Locate the cell with the specified text and output its [X, Y] center coordinate. 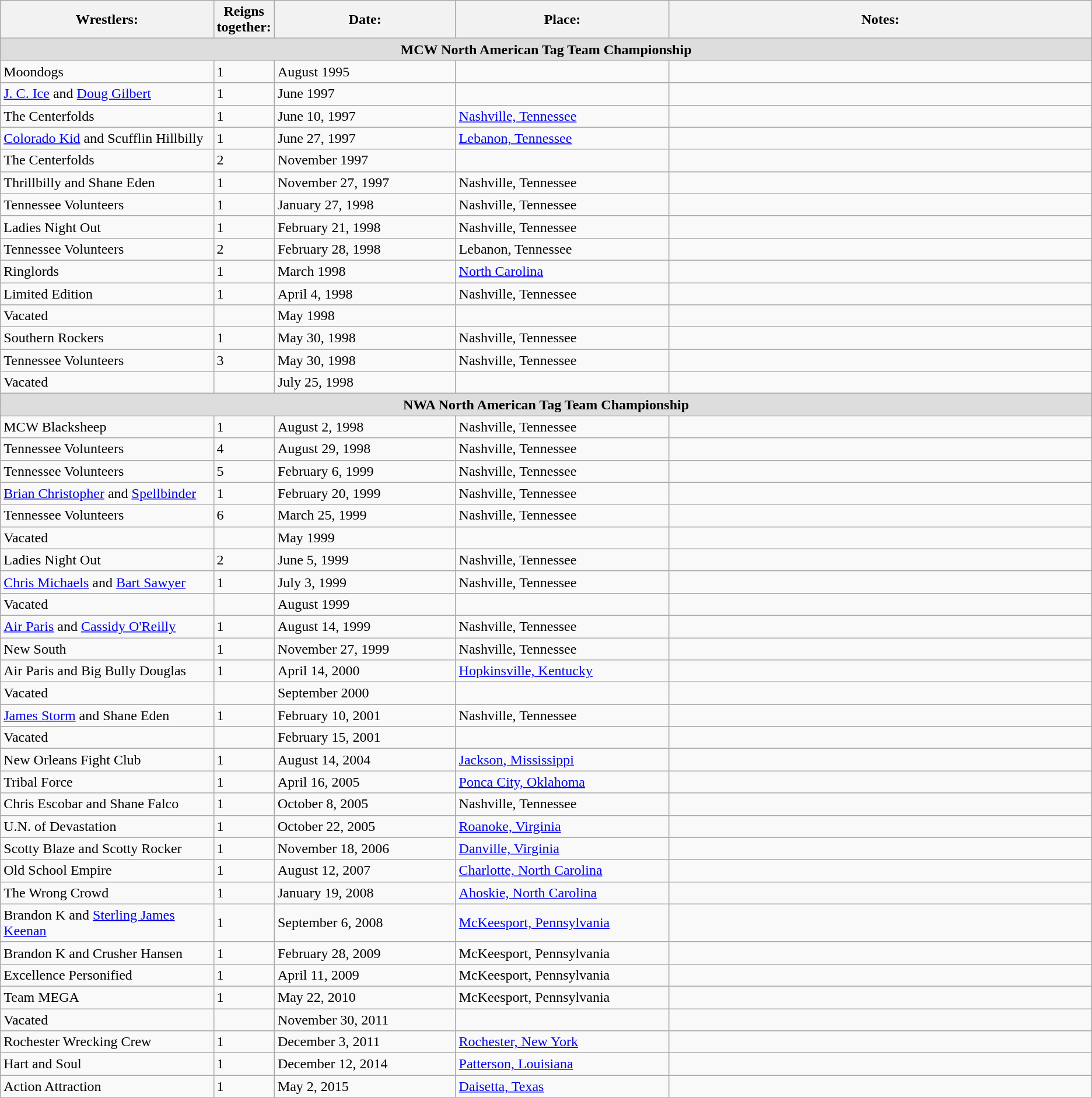
Date: [365, 20]
January 19, 2008 [365, 893]
December 12, 2014 [365, 1064]
August 1999 [365, 604]
November 27, 1999 [365, 649]
August 14, 2004 [365, 760]
Team MEGA [107, 997]
Limited Edition [107, 293]
New Orleans Fight Club [107, 760]
Rochester Wrecking Crew [107, 1042]
July 25, 1998 [365, 383]
Scotty Blaze and Scotty Rocker [107, 848]
The Wrong Crowd [107, 893]
Wrestlers: [107, 20]
November 1997 [365, 160]
Ringlords [107, 271]
Ahoskie, North Carolina [562, 893]
August 2, 1998 [365, 427]
November 30, 2011 [365, 1020]
July 3, 1999 [365, 582]
Brian Christopher and Spellbinder [107, 493]
Place: [562, 20]
4 [244, 449]
June 1997 [365, 94]
April 4, 1998 [365, 293]
August 1995 [365, 72]
MCW North American Tag Team Championship [546, 50]
November 27, 1997 [365, 183]
June 10, 1997 [365, 116]
Chris Michaels and Bart Sawyer [107, 582]
Air Paris and Big Bully Douglas [107, 671]
August 14, 1999 [365, 626]
Brandon K and Crusher Hansen [107, 953]
Colorado Kid and Scufflin Hillbilly [107, 138]
Old School Empire [107, 871]
January 27, 1998 [365, 205]
Daisetta, Texas [562, 1086]
February 20, 1999 [365, 493]
May 2, 2015 [365, 1086]
New South [107, 649]
3 [244, 360]
Rochester, New York [562, 1042]
May 1999 [365, 538]
North Carolina [562, 271]
May 1998 [365, 316]
Air Paris and Cassidy O'Reilly [107, 626]
Moondogs [107, 72]
October 22, 2005 [365, 826]
September 6, 2008 [365, 922]
J. C. Ice and Doug Gilbert [107, 94]
February 6, 1999 [365, 471]
March 25, 1999 [365, 515]
Danville, Virginia [562, 848]
March 1998 [365, 271]
NWA North American Tag Team Championship [546, 405]
Jackson, Mississippi [562, 760]
Action Attraction [107, 1086]
Notes: [880, 20]
August 29, 1998 [365, 449]
Chris Escobar and Shane Falco [107, 804]
Roanoke, Virginia [562, 826]
Charlotte, North Carolina [562, 871]
Brandon K and Sterling James Keenan [107, 922]
5 [244, 471]
November 18, 2006 [365, 848]
MCW Blacksheep [107, 427]
Reigns together: [244, 20]
U.N. of Devastation [107, 826]
Tribal Force [107, 782]
James Storm and Shane Eden [107, 715]
Southern Rockers [107, 338]
February 10, 2001 [365, 715]
Excellence Personified [107, 975]
April 14, 2000 [365, 671]
August 12, 2007 [365, 871]
April 16, 2005 [365, 782]
Ponca City, Oklahoma [562, 782]
Patterson, Louisiana [562, 1064]
February 28, 1998 [365, 249]
February 15, 2001 [365, 738]
6 [244, 515]
June 27, 1997 [365, 138]
June 5, 1999 [365, 560]
Hopkinsville, Kentucky [562, 671]
Thrillbilly and Shane Eden [107, 183]
May 22, 2010 [365, 997]
February 21, 1998 [365, 227]
October 8, 2005 [365, 804]
February 28, 2009 [365, 953]
September 2000 [365, 693]
April 11, 2009 [365, 975]
December 3, 2011 [365, 1042]
Hart and Soul [107, 1064]
